Return the [x, y] coordinate for the center point of the cell that contains the specified text.  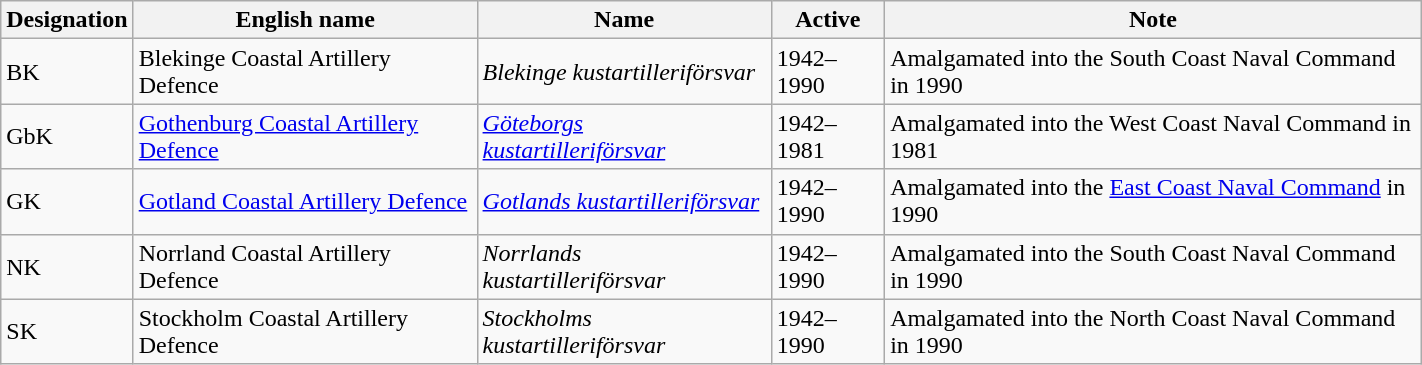
GbK [67, 136]
Norrlands kustartilleriförsvar [624, 266]
Amalgamated into the East Coast Naval Command in 1990 [1154, 202]
Amalgamated into the West Coast Naval Command in 1981 [1154, 136]
NK [67, 266]
Name [624, 20]
1942–1981 [828, 136]
BK [67, 72]
Stockholms kustartilleriförsvar [624, 332]
Note [1154, 20]
Norrland Coastal Artillery Defence [305, 266]
Göteborgs kustartilleriförsvar [624, 136]
Gotland Coastal Artillery Defence [305, 202]
English name [305, 20]
SK [67, 332]
Blekinge Coastal Artillery Defence [305, 72]
Amalgamated into the North Coast Naval Command in 1990 [1154, 332]
Stockholm Coastal Artillery Defence [305, 332]
GK [67, 202]
Gothenburg Coastal Artillery Defence [305, 136]
Designation [67, 20]
Gotlands kustartilleriförsvar [624, 202]
Blekinge kustartilleriförsvar [624, 72]
Active [828, 20]
